Extract the (x, y) coordinate from the center of the cell holding the provided text.  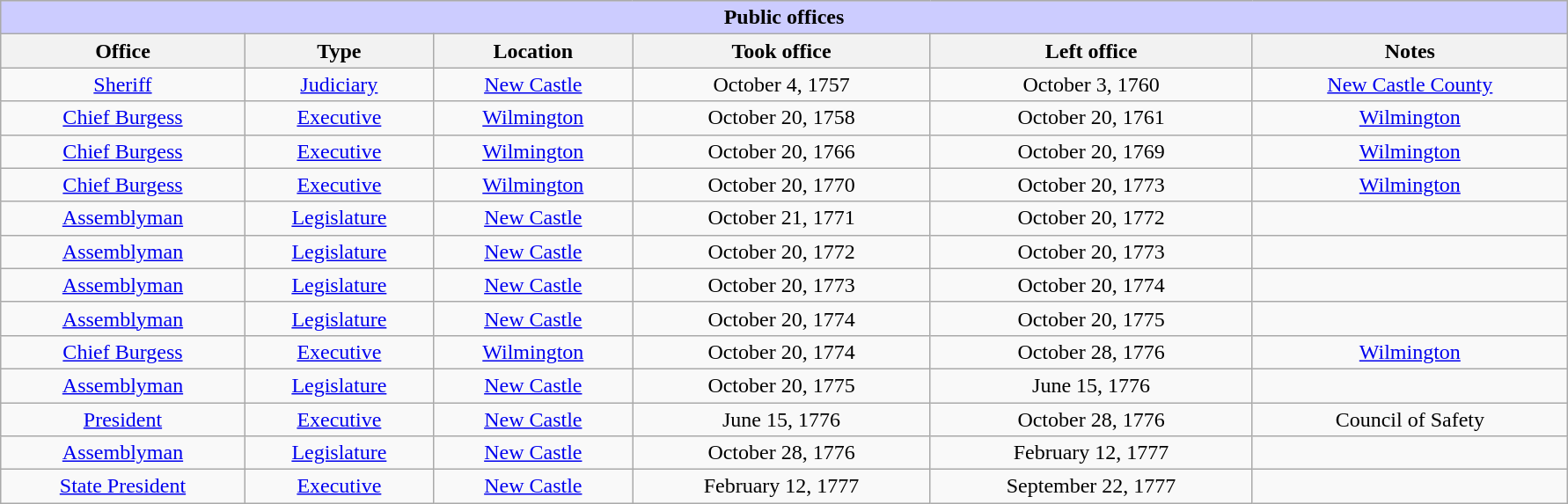
October 3, 1760 (1091, 84)
Location (533, 51)
October 20, 1766 (781, 151)
Left office (1091, 51)
New Castle County (1410, 84)
October 20, 1769 (1091, 151)
Sheriff (123, 84)
October 4, 1757 (781, 84)
October 20, 1770 (781, 185)
October 20, 1758 (781, 118)
October 21, 1771 (781, 218)
Office (123, 51)
Took office (781, 51)
Judiciary (339, 84)
Type (339, 51)
President (123, 420)
State President (123, 486)
October 20, 1761 (1091, 118)
Council of Safety (1410, 420)
Notes (1410, 51)
Public offices (785, 18)
September 22, 1777 (1091, 486)
